Return the [x, y] coordinate for the center point of the cell that contains the specified text.  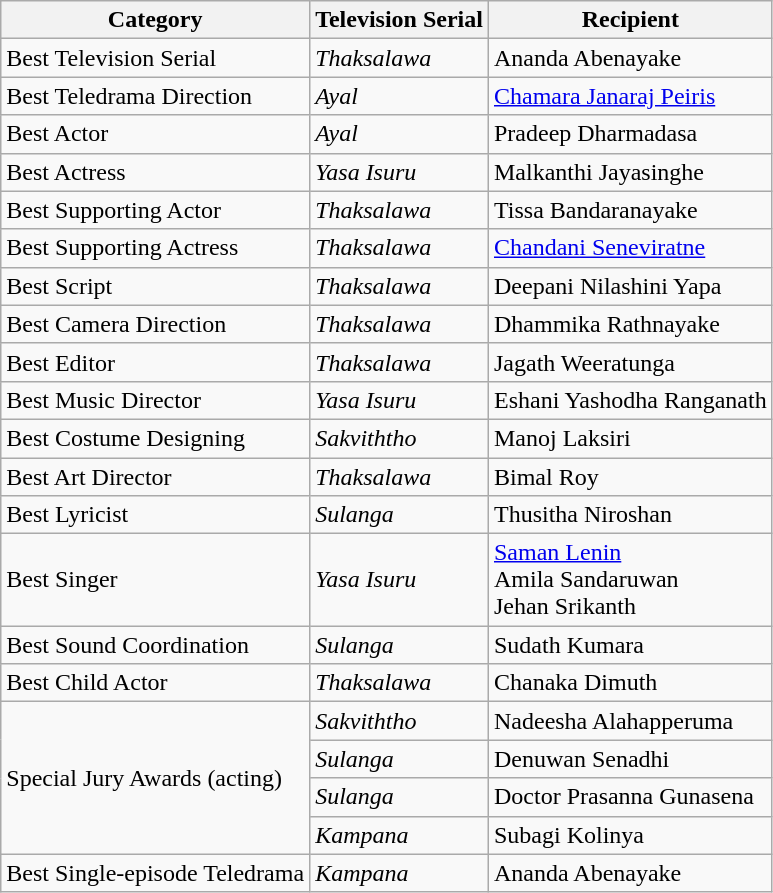
Chamara Janaraj Peiris [630, 96]
Best Script [156, 286]
Subagi Kolinya [630, 835]
Best Editor [156, 362]
Bimal Roy [630, 477]
Jagath Weeratunga [630, 362]
Best Teledrama Direction [156, 96]
Best Lyricist [156, 515]
Pradeep Dharmadasa [630, 134]
Special Jury Awards (acting) [156, 778]
Saman Lenin Amila Sandaruwan Jehan Srikanth [630, 580]
Sudath Kumara [630, 645]
Best Child Actor [156, 683]
Nadeesha Alahapperuma [630, 721]
Best Costume Designing [156, 438]
Recipient [630, 20]
Best Art Director [156, 477]
Tissa Bandaranayake [630, 210]
Deepani Nilashini Yapa [630, 286]
Best Single-episode Teledrama [156, 873]
Manoj Laksiri [630, 438]
Malkanthi Jayasinghe [630, 172]
Best Sound Coordination [156, 645]
Chanaka Dimuth [630, 683]
Thusitha Niroshan [630, 515]
Best Supporting Actor [156, 210]
Best Camera Direction [156, 324]
Television Serial [400, 20]
Best Actor [156, 134]
Doctor Prasanna Gunasena [630, 797]
Best Supporting Actress [156, 248]
Denuwan Senadhi [630, 759]
Best Singer [156, 580]
Best Television Serial [156, 58]
Best Actress [156, 172]
Category [156, 20]
Eshani Yashodha Ranganath [630, 400]
Chandani Seneviratne [630, 248]
Dhammika Rathnayake [630, 324]
Best Music Director [156, 400]
